Provide the [x, y] coordinate of the cell's center where the given text is located.  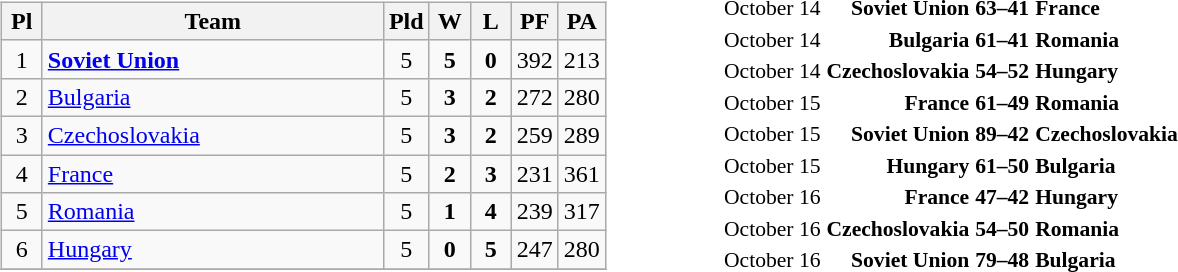
PA [582, 21]
231 [534, 173]
PF [534, 21]
61–50 [1002, 165]
Pld [406, 21]
54–50 [1002, 228]
47–42 [1002, 197]
Team [212, 21]
L [490, 21]
54–52 [1002, 71]
6 [22, 250]
239 [534, 212]
61–49 [1002, 102]
Romania [212, 212]
Pl [22, 21]
392 [534, 59]
247 [534, 250]
213 [582, 59]
259 [534, 135]
289 [582, 135]
317 [582, 212]
61–41 [1002, 39]
W [450, 21]
89–42 [1002, 134]
361 [582, 173]
272 [534, 97]
